For the text-containing cell, return its midpoint in [X, Y] coordinate format. 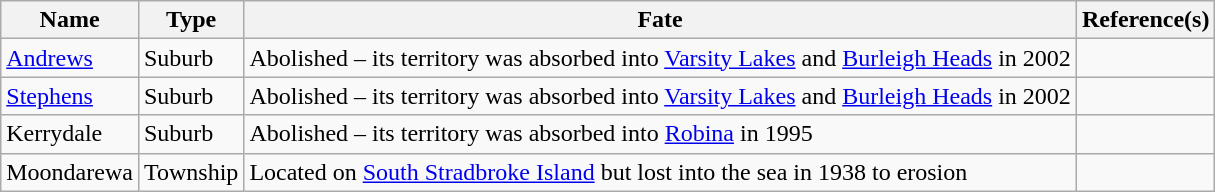
Located on South Stradbroke Island but lost into the sea in 1938 to erosion [660, 172]
Andrews [70, 58]
Stephens [70, 96]
Abolished – its territory was absorbed into Robina in 1995 [660, 134]
Name [70, 20]
Moondarewa [70, 172]
Reference(s) [1146, 20]
Type [190, 20]
Kerrydale [70, 134]
Township [190, 172]
Fate [660, 20]
